Find where the given text appears and provide that cell's center as [X, Y] coordinate. 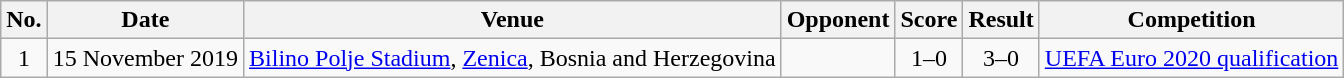
Bilino Polje Stadium, Zenica, Bosnia and Herzegovina [513, 58]
Competition [1192, 20]
1 [24, 58]
Venue [513, 20]
Result [1001, 20]
Score [929, 20]
No. [24, 20]
UEFA Euro 2020 qualification [1192, 58]
Opponent [838, 20]
Date [145, 20]
1–0 [929, 58]
3–0 [1001, 58]
15 November 2019 [145, 58]
